From the cell containing the given text, extract its center point as (X, Y) coordinate. 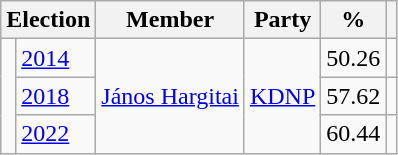
60.44 (354, 134)
Election (48, 20)
57.62 (354, 96)
2022 (56, 134)
% (354, 20)
50.26 (354, 58)
Party (282, 20)
Member (170, 20)
János Hargitai (170, 96)
2014 (56, 58)
2018 (56, 96)
KDNP (282, 96)
